Extract the [x, y] coordinate from the center of the cell holding the provided text.  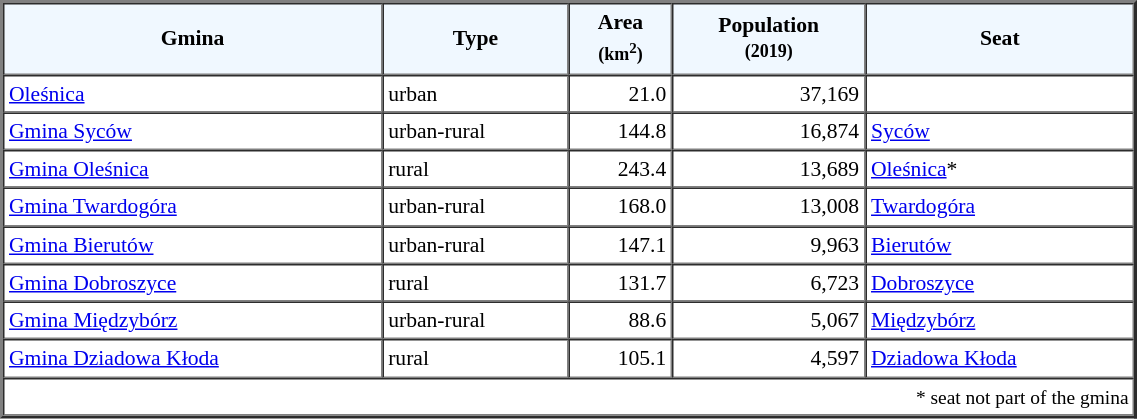
Seat [1000, 38]
5,067 [768, 321]
Gmina Oleśnica [192, 169]
Bierutów [1000, 245]
105.1 [621, 359]
168.0 [621, 207]
6,723 [768, 283]
Syców [1000, 131]
Gmina Dobroszyce [192, 283]
Międzybórz [1000, 321]
144.8 [621, 131]
Gmina Syców [192, 131]
Oleśnica* [1000, 169]
Gmina Twardogóra [192, 207]
Twardogóra [1000, 207]
4,597 [768, 359]
Type [475, 38]
Gmina [192, 38]
Oleśnica [192, 93]
Dziadowa Kłoda [1000, 359]
88.6 [621, 321]
Gmina Dziadowa Kłoda [192, 359]
urban [475, 93]
Gmina Międzybórz [192, 321]
147.1 [621, 245]
13,689 [768, 169]
13,008 [768, 207]
Area(km2) [621, 38]
Population(2019) [768, 38]
Dobroszyce [1000, 283]
131.7 [621, 283]
* seat not part of the gmina [569, 396]
21.0 [621, 93]
16,874 [768, 131]
Gmina Bierutów [192, 245]
37,169 [768, 93]
243.4 [621, 169]
9,963 [768, 245]
